Locate the cell with the specified text and output its (X, Y) center coordinate. 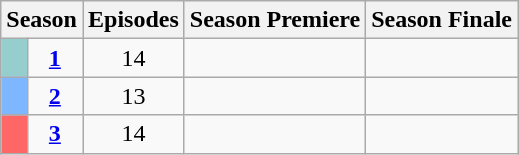
2 (54, 96)
Episodes (133, 20)
Season (42, 20)
3 (54, 134)
1 (54, 58)
Season Premiere (274, 20)
Season Finale (442, 20)
13 (133, 96)
